Identify which cell holds the provided text, then report its (X, Y) central coordinate. 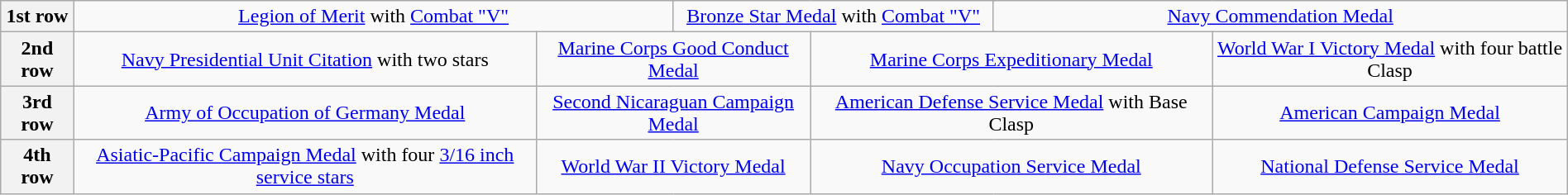
Navy Occupation Service Medal (1011, 167)
World War I Victory Medal with four battle Clasp (1389, 59)
National Defense Service Medal (1389, 167)
Army of Occupation of Germany Medal (304, 112)
4th row (37, 167)
Bronze Star Medal with Combat "V" (834, 17)
Asiatic-Pacific Campaign Medal with four 3/16 inch service stars (304, 167)
Legion of Merit with Combat "V" (374, 17)
Marine Corps Expeditionary Medal (1011, 59)
Marine Corps Good Conduct Medal (673, 59)
3rd row (37, 112)
Navy Commendation Medal (1280, 17)
World War II Victory Medal (673, 167)
1st row (37, 17)
Second Nicaraguan Campaign Medal (673, 112)
2nd row (37, 59)
Navy Presidential Unit Citation with two stars (304, 59)
American Defense Service Medal with Base Clasp (1011, 112)
American Campaign Medal (1389, 112)
